Locate the cell with the specified text and output its (x, y) center coordinate. 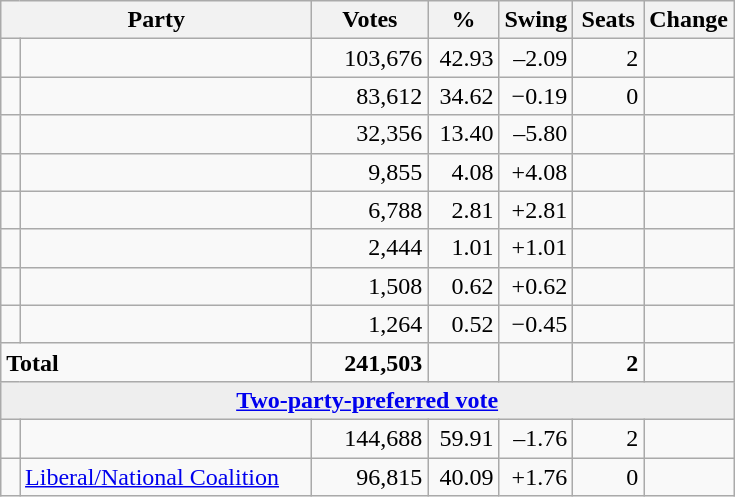
−0.45 (536, 324)
2,444 (370, 248)
1,264 (370, 324)
42.93 (464, 58)
2.81 (464, 210)
6,788 (370, 210)
Party (156, 20)
4.08 (464, 172)
34.62 (464, 96)
−0.19 (536, 96)
+2.81 (536, 210)
% (464, 20)
+0.62 (536, 286)
0.62 (464, 286)
Two-party-preferred vote (368, 400)
Change (689, 20)
241,503 (370, 362)
13.40 (464, 134)
32,356 (370, 134)
Liberal/National Coalition (166, 477)
+1.76 (536, 477)
Votes (370, 20)
83,612 (370, 96)
–2.09 (536, 58)
1,508 (370, 286)
59.91 (464, 438)
+4.08 (536, 172)
–1.76 (536, 438)
0.52 (464, 324)
1.01 (464, 248)
Swing (536, 20)
Seats (608, 20)
144,688 (370, 438)
–5.80 (536, 134)
40.09 (464, 477)
Total (156, 362)
+1.01 (536, 248)
9,855 (370, 172)
96,815 (370, 477)
103,676 (370, 58)
